Search for the cell housing the specified text and yield its (X, Y) center coordinate. 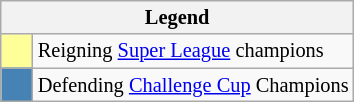
Legend (178, 17)
Defending Challenge Cup Champions (194, 85)
Reigning Super League champions (194, 51)
